Return [x, y] of the center of cell containing provided text 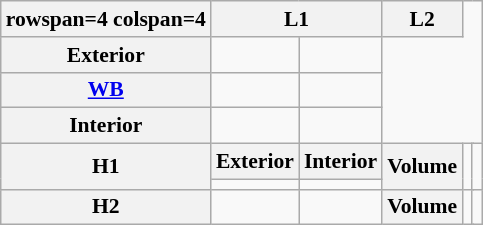
WB [106, 90]
L2 [422, 19]
H1 [106, 167]
rowspan=4 colspan=4 [106, 19]
H2 [106, 207]
L1 [296, 19]
